Identify which cell holds the provided text, then report its (x, y) central coordinate. 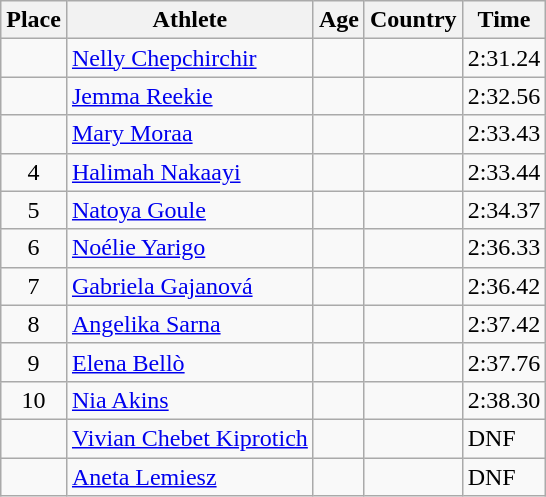
Angelika Sarna (190, 324)
2:36.33 (504, 248)
7 (34, 286)
Aneta Lemiesz (190, 477)
4 (34, 172)
Nelly Chepchirchir (190, 58)
Noélie Yarigo (190, 248)
Vivian Chebet Kiprotich (190, 438)
2:32.56 (504, 96)
8 (34, 324)
2:36.42 (504, 286)
9 (34, 362)
2:37.76 (504, 362)
5 (34, 210)
6 (34, 248)
2:34.37 (504, 210)
Elena Bellò (190, 362)
Nia Akins (190, 400)
Country (413, 20)
2:33.43 (504, 134)
2:33.44 (504, 172)
2:31.24 (504, 58)
Time (504, 20)
2:38.30 (504, 400)
10 (34, 400)
Gabriela Gajanová (190, 286)
Halimah Nakaayi (190, 172)
Place (34, 20)
Natoya Goule (190, 210)
Athlete (190, 20)
Age (338, 20)
Mary Moraa (190, 134)
2:37.42 (504, 324)
Jemma Reekie (190, 96)
